Extract the (X, Y) coordinate from the center of the cell holding the provided text.  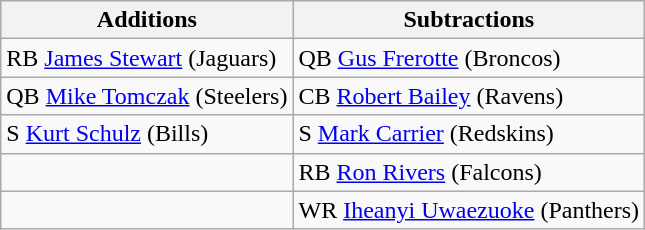
Subtractions (469, 20)
S Mark Carrier (Redskins) (469, 134)
RB James Stewart (Jaguars) (147, 58)
QB Mike Tomczak (Steelers) (147, 96)
RB Ron Rivers (Falcons) (469, 172)
Additions (147, 20)
CB Robert Bailey (Ravens) (469, 96)
S Kurt Schulz (Bills) (147, 134)
QB Gus Frerotte (Broncos) (469, 58)
WR Iheanyi Uwaezuoke (Panthers) (469, 210)
